Extract the (x, y) coordinate from the center of the cell holding the provided text.  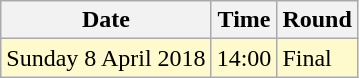
Date (106, 20)
14:00 (244, 58)
Round (317, 20)
Sunday 8 April 2018 (106, 58)
Time (244, 20)
Final (317, 58)
